Determine the (X, Y) coordinate at the center of the cell enclosing the given text.  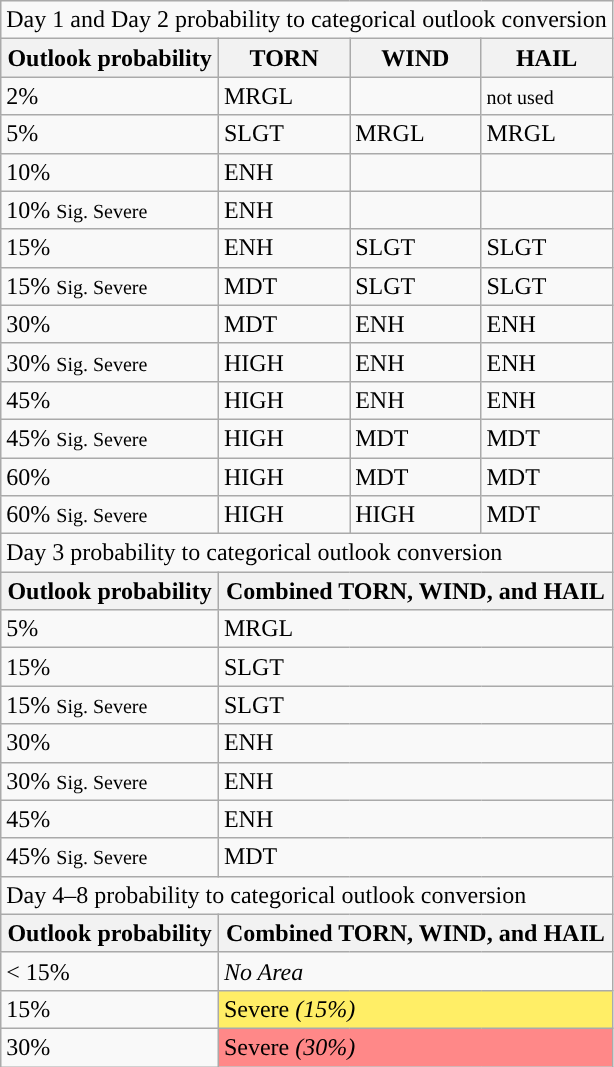
Severe (30%) (415, 1047)
WIND (416, 58)
HAIL (546, 58)
< 15% (110, 971)
Severe (15%) (415, 1009)
Day 1 and Day 2 probability to categorical outlook conversion (307, 20)
60% (110, 477)
10% (110, 172)
60% Sig. Severe (110, 515)
TORN (284, 58)
2% (110, 96)
Day 4–8 probability to categorical outlook conversion (307, 895)
not used (546, 96)
10% Sig. Severe (110, 210)
No Area (415, 971)
Day 3 probability to categorical outlook conversion (307, 553)
